Pinpoint the cell where the given text exists, returning its (x, y) midpoint coordinate. 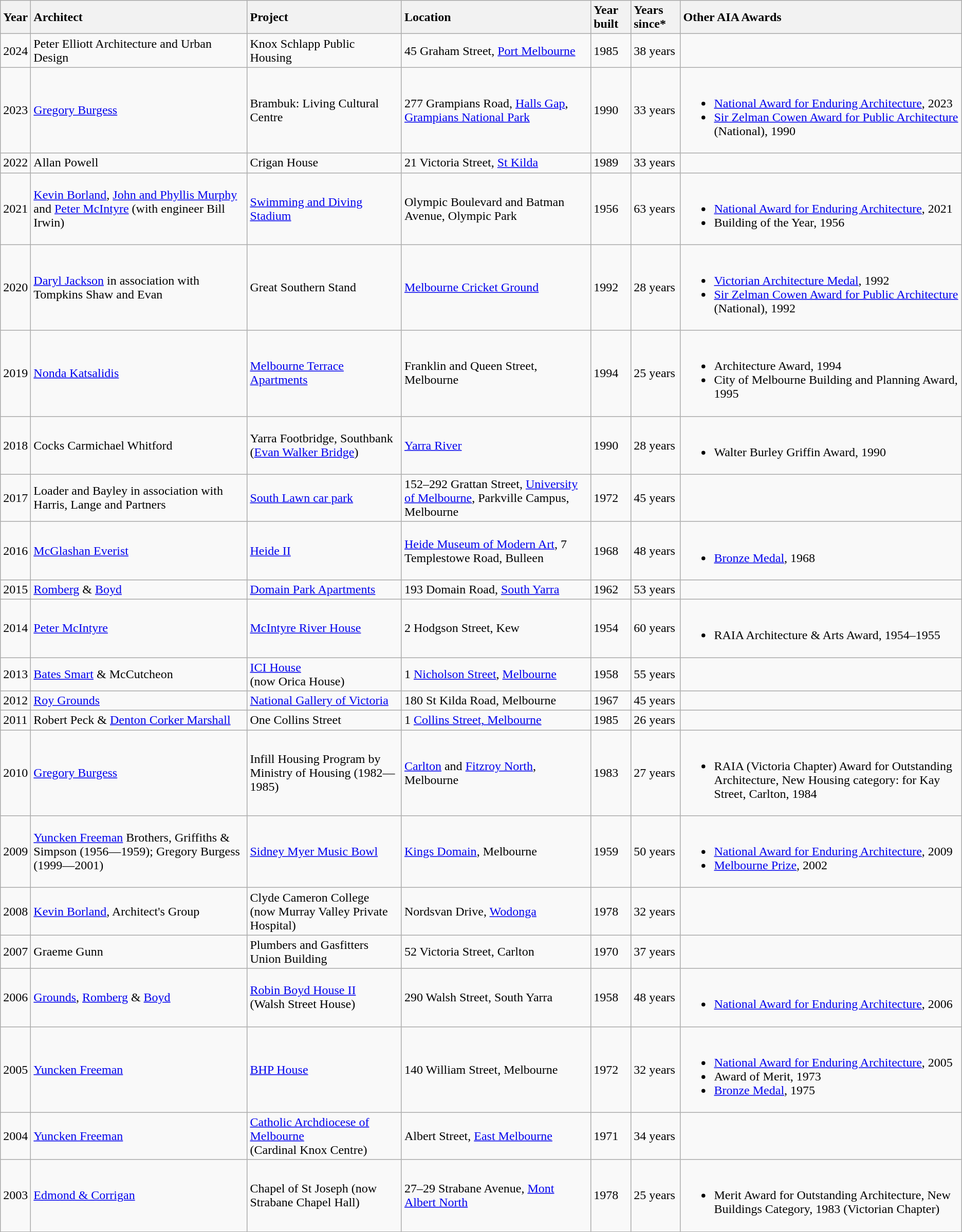
193 Domain Road, South Yarra (496, 589)
Architecture Award, 1994City of Melbourne Building and Planning Award, 1995 (821, 373)
37 years (656, 951)
Carlton and Fitzroy North, Melbourne (496, 773)
2005 (15, 1070)
277 Grampians Road, Halls Gap, Grampians National Park (496, 110)
1983 (611, 773)
1967 (611, 701)
Yuncken Freeman Brothers, Griffiths & Simpson (1956—1959); Gregory Burgess (1999—2001) (139, 852)
National Award for Enduring Architecture, 2009Melbourne Prize, 2002 (821, 852)
1992 (611, 288)
Years since* (656, 17)
63 years (656, 209)
Yarra River (496, 445)
National Award for Enduring Architecture, 2006 (821, 998)
Clyde Cameron College(now Murray Valley Private Hospital) (324, 911)
Architect (139, 17)
26 years (656, 720)
2006 (15, 998)
2003 (15, 1196)
Brambuk: Living Cultural Centre (324, 110)
45 Graham Street, Port Melbourne (496, 50)
Bronze Medal, 1968 (821, 551)
2007 (15, 951)
BHP House (324, 1070)
1956 (611, 209)
2014 (15, 628)
Melbourne Cricket Ground (496, 288)
2009 (15, 852)
Year built (611, 17)
2013 (15, 674)
Location (496, 17)
2010 (15, 773)
2 Hodgson Street, Kew (496, 628)
2020 (15, 288)
21 Victoria Street, St Kilda (496, 163)
1971 (611, 1136)
South Lawn car park (324, 498)
Loader and Bayley in association with Harris, Lange and Partners (139, 498)
2011 (15, 720)
Chapel of St Joseph (now Strabane Chapel Hall) (324, 1196)
2019 (15, 373)
Sidney Myer Music Bowl (324, 852)
McIntyre River House (324, 628)
Kevin Borland, Architect's Group (139, 911)
2012 (15, 701)
1959 (611, 852)
Infill Housing Program by Ministry of Housing (1982—1985) (324, 773)
1994 (611, 373)
Plumbers and Gasfitters Union Building (324, 951)
Nordsvan Drive, Wodonga (496, 911)
60 years (656, 628)
Peter Elliott Architecture and Urban Design (139, 50)
Franklin and Queen Street, Melbourne (496, 373)
2004 (15, 1136)
34 years (656, 1136)
Project (324, 17)
Edmond & Corrigan (139, 1196)
Heide Museum of Modern Art, 7 Templestowe Road, Bulleen (496, 551)
1962 (611, 589)
38 years (656, 50)
1970 (611, 951)
152–292 Grattan Street, University of Melbourne, Parkville Campus, Melbourne (496, 498)
RAIA Architecture & Arts Award, 1954–1955 (821, 628)
Merit Award for Outstanding Architecture, New Buildings Category, 1983 (Victorian Chapter) (821, 1196)
180 St Kilda Road, Melbourne (496, 701)
Swimming and Diving Stadium (324, 209)
Melbourne Terrace Apartments (324, 373)
2023 (15, 110)
53 years (656, 589)
Knox Schlapp Public Housing (324, 50)
McGlashan Everist (139, 551)
Robert Peck & Denton Corker Marshall (139, 720)
52 Victoria Street, Carlton (496, 951)
1989 (611, 163)
National Award for Enduring Architecture, 2005Award of Merit, 1973Bronze Medal, 1975 (821, 1070)
2024 (15, 50)
2016 (15, 551)
Daryl Jackson in association with Tompkins Shaw and Evan (139, 288)
1 Nicholson Street, Melbourne (496, 674)
Walter Burley Griffin Award, 1990 (821, 445)
Kevin Borland, John and Phyllis Murphy and Peter McIntyre (with engineer Bill Irwin) (139, 209)
Domain Park Apartments (324, 589)
Allan Powell (139, 163)
27 years (656, 773)
Bates Smart & McCutcheon (139, 674)
Romberg & Boyd (139, 589)
1954 (611, 628)
Year (15, 17)
Other AIA Awards (821, 17)
Heide II (324, 551)
Roy Grounds (139, 701)
Yarra Footbridge, Southbank (Evan Walker Bridge) (324, 445)
Nonda Katsalidis (139, 373)
RAIA (Victoria Chapter) Award for Outstanding Architecture, New Housing category: for Kay Street, Carlton, 1984 (821, 773)
2015 (15, 589)
2017 (15, 498)
ICI House (now Orica House) (324, 674)
55 years (656, 674)
Grounds, Romberg & Boyd (139, 998)
Crigan House (324, 163)
1968 (611, 551)
50 years (656, 852)
Cocks Carmichael Whitford (139, 445)
2021 (15, 209)
Kings Domain, Melbourne (496, 852)
Great Southern Stand (324, 288)
Graeme Gunn (139, 951)
140 William Street, Melbourne (496, 1070)
National Award for Enduring Architecture, 2021Building of the Year, 1956 (821, 209)
National Award for Enduring Architecture, 2023Sir Zelman Cowen Award for Public Architecture (National), 1990 (821, 110)
One Collins Street (324, 720)
Robin Boyd House II (Walsh Street House) (324, 998)
Albert Street, East Melbourne (496, 1136)
Victorian Architecture Medal, 1992Sir Zelman Cowen Award for Public Architecture (National), 1992 (821, 288)
Catholic Archdiocese of Melbourne (Cardinal Knox Centre) (324, 1136)
National Gallery of Victoria (324, 701)
Peter McIntyre (139, 628)
1 Collins Street, Melbourne (496, 720)
2018 (15, 445)
Olympic Boulevard and Batman Avenue, Olympic Park (496, 209)
27–29 Strabane Avenue, Mont Albert North (496, 1196)
2022 (15, 163)
290 Walsh Street, South Yarra (496, 998)
2008 (15, 911)
